Locate the cell with the specified text and output its [X, Y] center coordinate. 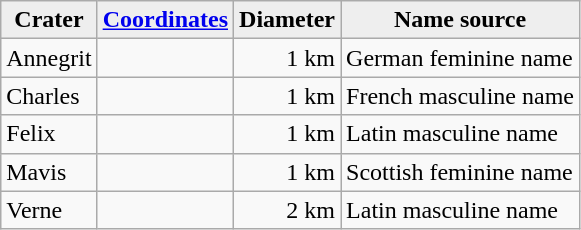
French masculine name [460, 96]
Felix [49, 134]
Scottish feminine name [460, 172]
German feminine name [460, 58]
2 km [288, 210]
Diameter [288, 20]
Annegrit [49, 58]
Coordinates [165, 20]
Charles [49, 96]
Crater [49, 20]
Name source [460, 20]
Mavis [49, 172]
Verne [49, 210]
